Detect which cell encompasses the target text, then output its (x, y) center coordinate. 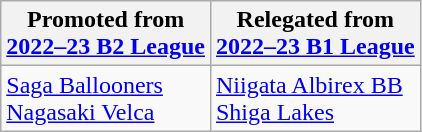
Promoted from2022–23 B2 League (106, 34)
Niigata Albirex BBShiga Lakes (315, 98)
Saga BalloonersNagasaki Velca (106, 98)
Relegated from2022–23 B1 League (315, 34)
